Determine the (X, Y) coordinate at the center of the cell enclosing the given text.  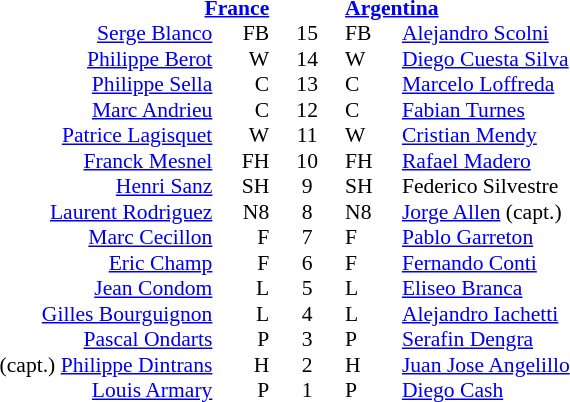
15 (307, 33)
3 (307, 339)
4 (307, 314)
14 (307, 59)
11 (307, 135)
13 (307, 85)
5 (307, 289)
6 (307, 263)
8 (307, 212)
12 (307, 110)
7 (307, 237)
9 (307, 187)
2 (307, 365)
10 (307, 161)
